Scan for the cell matching the given text and deliver its [X, Y] coordinate at center. 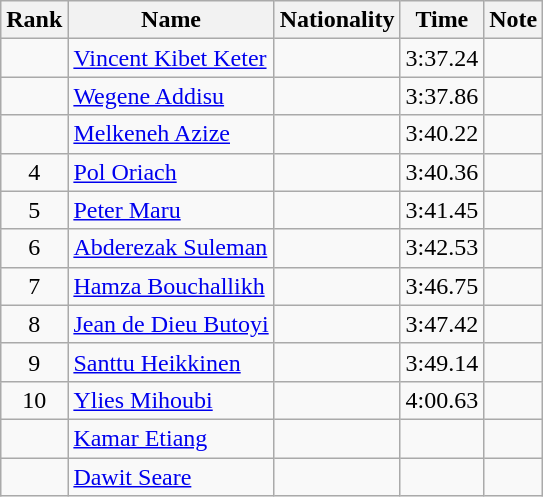
Kamar Etiang [171, 438]
8 [34, 324]
Note [514, 20]
Wegene Addisu [171, 96]
Dawit Seare [171, 477]
Melkeneh Azize [171, 134]
Nationality [337, 20]
Peter Maru [171, 210]
7 [34, 286]
Abderezak Suleman [171, 248]
Rank [34, 20]
Name [171, 20]
Time [442, 20]
3:37.24 [442, 58]
Pol Oriach [171, 172]
Jean de Dieu Butoyi [171, 324]
Ylies Mihoubi [171, 400]
Santtu Heikkinen [171, 362]
10 [34, 400]
3:37.86 [442, 96]
3:41.45 [442, 210]
4:00.63 [442, 400]
3:42.53 [442, 248]
5 [34, 210]
4 [34, 172]
9 [34, 362]
Vincent Kibet Keter [171, 58]
3:49.14 [442, 362]
Hamza Bouchallikh [171, 286]
3:46.75 [442, 286]
3:47.42 [442, 324]
3:40.22 [442, 134]
6 [34, 248]
3:40.36 [442, 172]
